Pinpoint the cell where the given text exists, returning its (X, Y) midpoint coordinate. 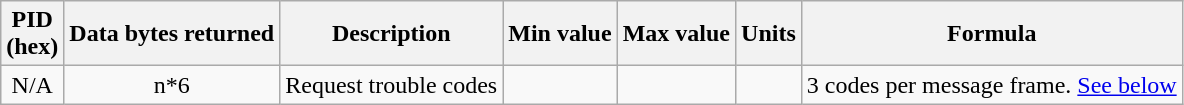
Description (392, 34)
Max value (676, 34)
n*6 (172, 85)
Formula (992, 34)
Units (769, 34)
Request trouble codes (392, 85)
Min value (560, 34)
PID(hex) (32, 34)
N/A (32, 85)
3 codes per message frame. See below (992, 85)
Data bytes returned (172, 34)
